Identify which cell holds the provided text, then report its (X, Y) central coordinate. 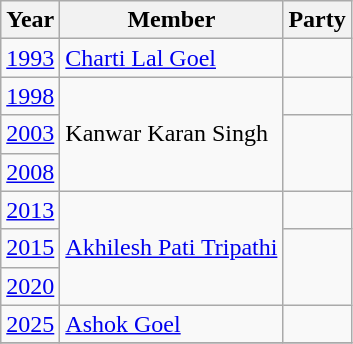
Member (172, 20)
2015 (30, 248)
2020 (30, 286)
Party (317, 20)
Akhilesh Pati Tripathi (172, 248)
2003 (30, 134)
Year (30, 20)
2008 (30, 172)
2025 (30, 324)
2013 (30, 210)
Kanwar Karan Singh (172, 134)
1993 (30, 58)
Charti Lal Goel (172, 58)
1998 (30, 96)
Ashok Goel (172, 324)
